Provide the (X, Y) coordinate of the cell's center where the given text is located.  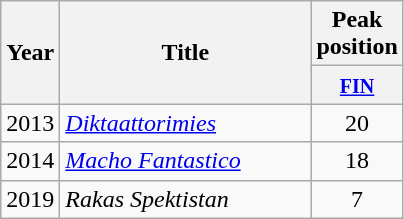
2019 (30, 199)
Macho Fantastico (186, 161)
FIN (357, 85)
Title (186, 52)
18 (357, 161)
Diktaattorimies (186, 123)
Rakas Spektistan (186, 199)
Peak position (357, 34)
Year (30, 52)
2013 (30, 123)
2014 (30, 161)
20 (357, 123)
7 (357, 199)
